Capture the cell that displays the provided text and extract its (X, Y) central coordinate. 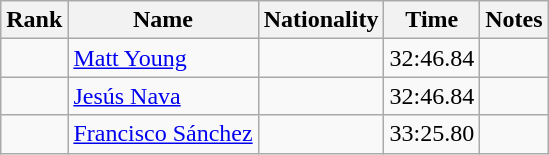
Nationality (321, 20)
33:25.80 (432, 134)
Rank (34, 20)
Notes (514, 20)
Time (432, 20)
Matt Young (163, 58)
Francisco Sánchez (163, 134)
Jesús Nava (163, 96)
Name (163, 20)
